Search for the cell housing the specified text and yield its (X, Y) center coordinate. 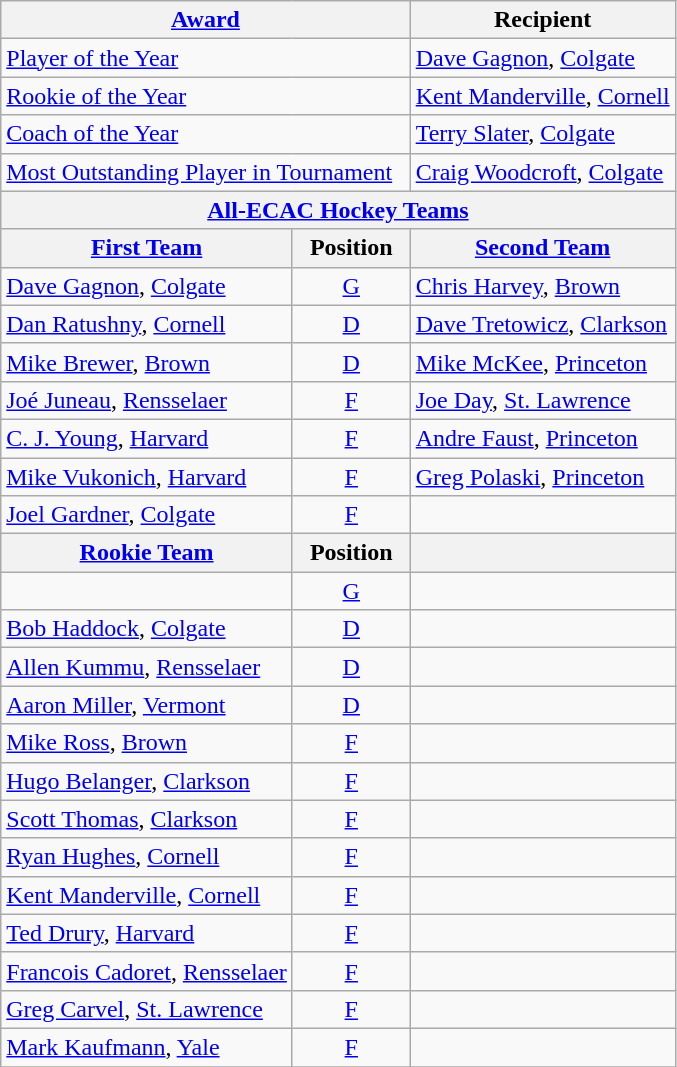
Rookie Team (147, 553)
Joe Day, St. Lawrence (542, 400)
Mike Vukonich, Harvard (147, 477)
Craig Woodcroft, Colgate (542, 172)
Mike Ross, Brown (147, 743)
Ryan Hughes, Cornell (147, 857)
Greg Polaski, Princeton (542, 477)
Greg Carvel, St. Lawrence (147, 1009)
Terry Slater, Colgate (542, 134)
Mike Brewer, Brown (147, 362)
C. J. Young, Harvard (147, 438)
Rookie of the Year (206, 96)
Ted Drury, Harvard (147, 933)
Joel Gardner, Colgate (147, 515)
Francois Cadoret, Rensselaer (147, 971)
Award (206, 20)
Andre Faust, Princeton (542, 438)
Dan Ratushny, Cornell (147, 324)
Joé Juneau, Rensselaer (147, 400)
Dave Tretowicz, Clarkson (542, 324)
All-ECAC Hockey Teams (338, 210)
Mark Kaufmann, Yale (147, 1047)
First Team (147, 248)
Player of the Year (206, 58)
Second Team (542, 248)
Most Outstanding Player in Tournament (206, 172)
Mike McKee, Princeton (542, 362)
Recipient (542, 20)
Hugo Belanger, Clarkson (147, 781)
Scott Thomas, Clarkson (147, 819)
Allen Kummu, Rensselaer (147, 667)
Chris Harvey, Brown (542, 286)
Bob Haddock, Colgate (147, 629)
Coach of the Year (206, 134)
Aaron Miller, Vermont (147, 705)
